Output the [X, Y] coordinate of the center of the cell containing the given text.  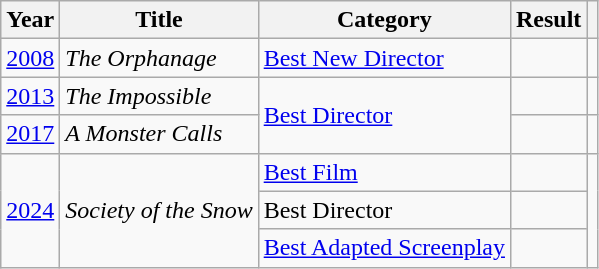
2013 [30, 96]
Year [30, 20]
A Monster Calls [159, 134]
Category [384, 20]
Title [159, 20]
Best New Director [384, 58]
2017 [30, 134]
Result [548, 20]
The Impossible [159, 96]
Best Film [384, 172]
Best Adapted Screenplay [384, 248]
The Orphanage [159, 58]
2008 [30, 58]
2024 [30, 210]
Society of the Snow [159, 210]
